Scan for the cell matching the given text and deliver its [X, Y] coordinate at center. 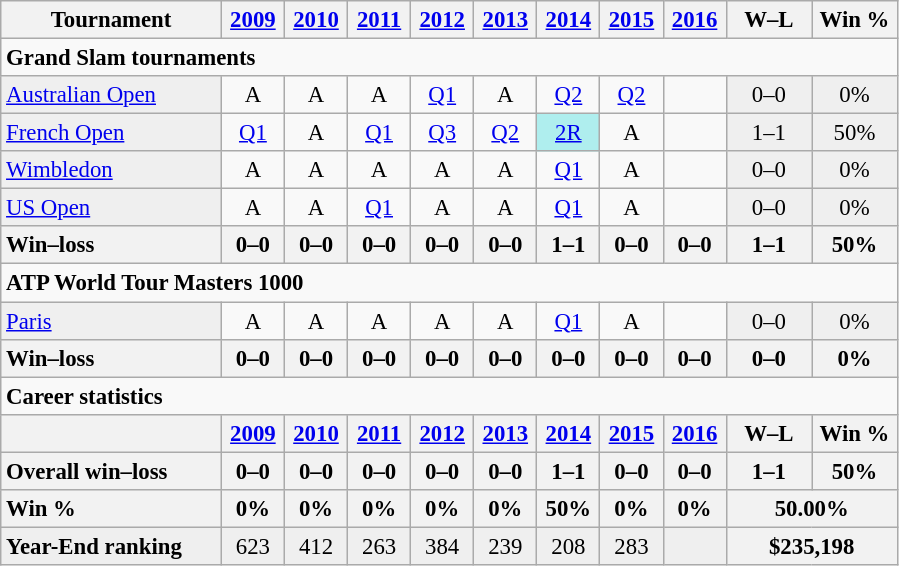
Wimbledon [112, 170]
Paris [112, 321]
US Open [112, 208]
Career statistics [450, 396]
412 [316, 546]
French Open [112, 133]
Year-End ranking [112, 546]
623 [252, 546]
Overall win–loss [112, 471]
Grand Slam tournaments [450, 58]
208 [568, 546]
384 [442, 546]
ATP World Tour Masters 1000 [450, 283]
Q3 [442, 133]
263 [380, 546]
50.00% [812, 509]
$235,198 [812, 546]
Australian Open [112, 95]
2R [568, 133]
283 [632, 546]
Tournament [112, 20]
239 [506, 546]
